Capture the cell that displays the provided text and extract its [x, y] central coordinate. 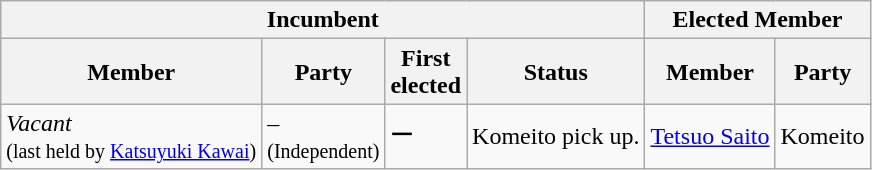
Vacant(last held by Katsuyuki Kawai) [132, 136]
Tetsuo Saito [710, 136]
–(Independent) [324, 136]
Komeito [822, 136]
Incumbent [323, 20]
Status [556, 72]
Elected Member [758, 20]
ー [426, 136]
Firstelected [426, 72]
Komeito pick up. [556, 136]
